Extract the (x, y) coordinate from the center of the cell holding the provided text.  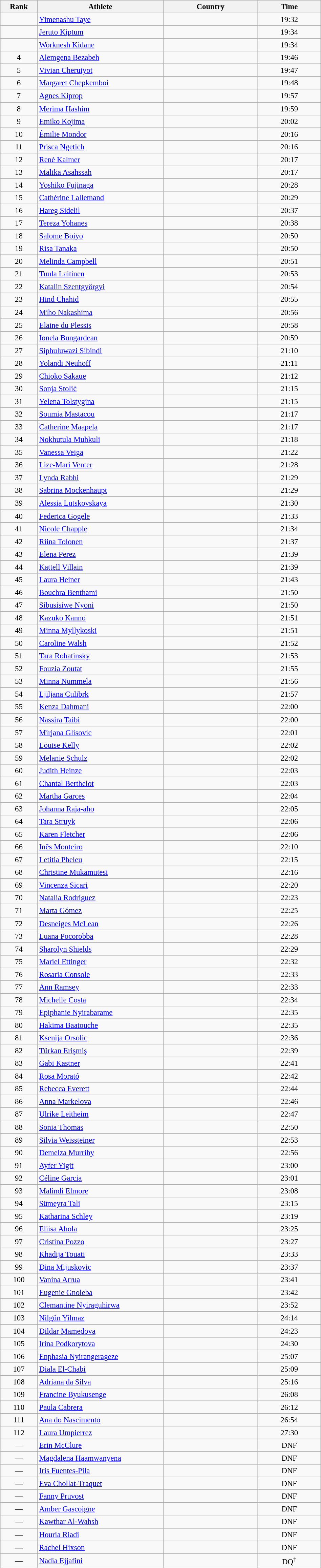
22 (19, 287)
16 (19, 210)
23:25 (289, 1229)
23:01 (289, 1178)
Kenza Dahmani (100, 707)
Nokhutula Muhkuli (100, 440)
Anna Markelova (100, 1102)
58 (19, 745)
Siphuluwazi Sibindi (100, 351)
Letitia Pheleu (100, 860)
11 (19, 147)
Fouzia Zoutat (100, 669)
8 (19, 109)
Luana Pocorobba (100, 936)
71 (19, 911)
21:12 (289, 376)
Merima Hashim (100, 109)
20:56 (289, 312)
Alessia Lutskovskaya (100, 503)
20:59 (289, 338)
Erin McClure (100, 1445)
Rachel Hixson (100, 1547)
108 (19, 1382)
Sonia Thomas (100, 1127)
Émilie Mondor (100, 134)
21:10 (289, 351)
Rosa Morató (100, 1076)
19:57 (289, 96)
105 (19, 1343)
Ayfer Yigit (100, 1165)
Vanessa Veiga (100, 452)
Christine Mukamutesi (100, 872)
22:42 (289, 1076)
Paula Cabrera (100, 1407)
Eugenie Gnoleba (100, 1293)
47 (19, 605)
54 (19, 694)
Riina Tolonen (100, 542)
Cathérine Lallemand (100, 198)
Soumia Mastacou (100, 414)
18 (19, 236)
66 (19, 847)
DQ† (289, 1561)
106 (19, 1356)
Louise Kelly (100, 745)
Jeruto Kiptum (100, 32)
Sümeyra Tali (100, 1204)
22:05 (289, 809)
99 (19, 1267)
21:43 (289, 580)
Kattell Villain (100, 567)
22:16 (289, 872)
21:37 (289, 542)
22:34 (289, 1000)
Demelza Murrihy (100, 1152)
Federica Gogele (100, 516)
28 (19, 363)
Emiko Kojima (100, 121)
Tara Rohatinsky (100, 656)
92 (19, 1178)
109 (19, 1395)
53 (19, 681)
Melinda Campbell (100, 261)
112 (19, 1433)
Sabrina Mockenhaupt (100, 491)
21:18 (289, 440)
33 (19, 427)
25 (19, 325)
23 (19, 300)
46 (19, 592)
87 (19, 1115)
Tereza Yohanes (100, 223)
35 (19, 452)
22:47 (289, 1115)
17 (19, 223)
Chantal Berthelot (100, 783)
20:55 (289, 300)
Silvia Weissteiner (100, 1140)
25:16 (289, 1382)
42 (19, 542)
Amber Gascoigne (100, 1509)
23:19 (289, 1216)
Türkan Erişmiş (100, 1051)
44 (19, 567)
100 (19, 1280)
Lize-Mari Venter (100, 465)
Prisca Ngetich (100, 147)
Dina Mijuskovic (100, 1267)
Hakima Baatouche (100, 1025)
26:08 (289, 1395)
Eliisa Ahola (100, 1229)
45 (19, 580)
Dildar Mamedova (100, 1331)
83 (19, 1063)
Ana do Nascimento (100, 1420)
36 (19, 465)
111 (19, 1420)
Martha Garces (100, 796)
41 (19, 529)
Fanny Pruvost (100, 1496)
Bouchra Benthami (100, 592)
21:52 (289, 643)
4 (19, 58)
Nilgün Yilmaz (100, 1318)
Yolandi Neuhoff (100, 363)
51 (19, 656)
23:42 (289, 1293)
Epiphanie Nyirabarame (100, 1013)
98 (19, 1254)
Ljiljana Culibrk (100, 694)
15 (19, 198)
24:14 (289, 1318)
Adriana da Silva (100, 1382)
107 (19, 1369)
Rosaria Console (100, 974)
82 (19, 1051)
Nadia Ejjafini (100, 1561)
22:29 (289, 949)
Vivian Cheruiyot (100, 70)
Ann Ramsey (100, 987)
Katalin Szentgyörgyi (100, 287)
Céline Garcia (100, 1178)
5 (19, 70)
97 (19, 1242)
Johanna Raja-aho (100, 809)
57 (19, 733)
Chioko Sakaue (100, 376)
88 (19, 1127)
26:54 (289, 1420)
24:23 (289, 1331)
23:52 (289, 1306)
Laura Umpierrez (100, 1433)
20:53 (289, 274)
81 (19, 1038)
Athlete (100, 7)
95 (19, 1216)
103 (19, 1318)
50 (19, 643)
22:01 (289, 733)
39 (19, 503)
14 (19, 185)
Salome Boiyo (100, 236)
Marta Gómez (100, 911)
52 (19, 669)
22:41 (289, 1063)
Katharina Schley (100, 1216)
40 (19, 516)
Karen Fletcher (100, 834)
22:26 (289, 924)
Melanie Schulz (100, 758)
Rebecca Everett (100, 1089)
20:38 (289, 223)
22:23 (289, 898)
21:53 (289, 656)
Minna Myllykoski (100, 631)
21:56 (289, 681)
20:29 (289, 198)
23:15 (289, 1204)
Ionela Bungardean (100, 338)
Francine Byukusenge (100, 1395)
Malindi Elmore (100, 1191)
25:07 (289, 1356)
22:20 (289, 885)
21:22 (289, 452)
13 (19, 172)
Nassira Taibi (100, 720)
96 (19, 1229)
9 (19, 121)
Vanina Arrua (100, 1280)
Khadija Touati (100, 1254)
86 (19, 1102)
Kazuko Kanno (100, 618)
Ulrike Leitheim (100, 1115)
24 (19, 312)
21:11 (289, 363)
Clemantine Nyiraguhirwa (100, 1306)
26:12 (289, 1407)
Enphasia Nyirangerageze (100, 1356)
Elena Perez (100, 554)
21:33 (289, 516)
62 (19, 796)
93 (19, 1191)
34 (19, 440)
60 (19, 771)
Houria Riadi (100, 1534)
Risa Tanaka (100, 249)
19:47 (289, 70)
24:30 (289, 1343)
23:27 (289, 1242)
Gabi Kastner (100, 1063)
Yimenashu Taye (100, 20)
21 (19, 274)
76 (19, 974)
21:28 (289, 465)
Mirjana Glisovic (100, 733)
19:59 (289, 109)
25:09 (289, 1369)
Hind Chahid (100, 300)
26 (19, 338)
Malika Asahssah (100, 172)
Minna Nummela (100, 681)
Inês Monteiro (100, 847)
12 (19, 160)
Sharolyn Shields (100, 949)
22:50 (289, 1127)
Catherine Maapela (100, 427)
21:55 (289, 669)
75 (19, 961)
23:37 (289, 1267)
Iris Fuentes-Pila (100, 1471)
20:54 (289, 287)
10 (19, 134)
102 (19, 1306)
Mariel Ettinger (100, 961)
38 (19, 491)
73 (19, 936)
Tara Struyk (100, 822)
Kawthar Al-Wahsh (100, 1522)
Desneiges McLean (100, 924)
29 (19, 376)
49 (19, 631)
64 (19, 822)
91 (19, 1165)
23:00 (289, 1165)
79 (19, 1013)
61 (19, 783)
Margaret Chepkemboi (100, 83)
110 (19, 1407)
84 (19, 1076)
22:46 (289, 1102)
85 (19, 1089)
22:04 (289, 796)
104 (19, 1331)
Yoshiko Fujinaga (100, 185)
Miho Nakashima (100, 312)
20:02 (289, 121)
43 (19, 554)
Time (289, 7)
Natalia Rodríguez (100, 898)
22:10 (289, 847)
Tuula Laitinen (100, 274)
19:46 (289, 58)
65 (19, 834)
19:48 (289, 83)
Sibusisiwe Nyoni (100, 605)
80 (19, 1025)
Cristina Pozzo (100, 1242)
21:30 (289, 503)
31 (19, 401)
89 (19, 1140)
Rank (19, 7)
78 (19, 1000)
72 (19, 924)
20:51 (289, 261)
Lynda Rabhi (100, 478)
68 (19, 872)
Vincenza Sicari (100, 885)
69 (19, 885)
55 (19, 707)
74 (19, 949)
Yelena Tolstygina (100, 401)
Caroline Walsh (100, 643)
21:34 (289, 529)
20:37 (289, 210)
6 (19, 83)
77 (19, 987)
Sonja Stolić (100, 389)
22:39 (289, 1051)
27:30 (289, 1433)
Nicole Chapple (100, 529)
Worknesh Kidane (100, 45)
22:32 (289, 961)
30 (19, 389)
22:15 (289, 860)
23:08 (289, 1191)
67 (19, 860)
Hareg Sidelil (100, 210)
56 (19, 720)
Alemgena Bezabeh (100, 58)
Judith Heinze (100, 771)
90 (19, 1152)
Magdalena Haamwanyena (100, 1458)
32 (19, 414)
19:32 (289, 20)
101 (19, 1293)
23:41 (289, 1280)
Eva Chollat-Traquet (100, 1484)
94 (19, 1204)
René Kalmer (100, 160)
22:28 (289, 936)
59 (19, 758)
7 (19, 96)
Michelle Costa (100, 1000)
27 (19, 351)
22:44 (289, 1089)
37 (19, 478)
Ksenija Orsolic (100, 1038)
21:57 (289, 694)
Elaine du Plessis (100, 325)
22:36 (289, 1038)
Agnes Kiprop (100, 96)
70 (19, 898)
19 (19, 249)
20 (19, 261)
23:33 (289, 1254)
Irina Podkorytova (100, 1343)
Laura Heiner (100, 580)
20:58 (289, 325)
63 (19, 809)
Country (211, 7)
22:53 (289, 1140)
20:28 (289, 185)
Diala El-Chabi (100, 1369)
22:25 (289, 911)
22:56 (289, 1152)
48 (19, 618)
